Find where the given text appears and provide that cell's center as [X, Y] coordinate. 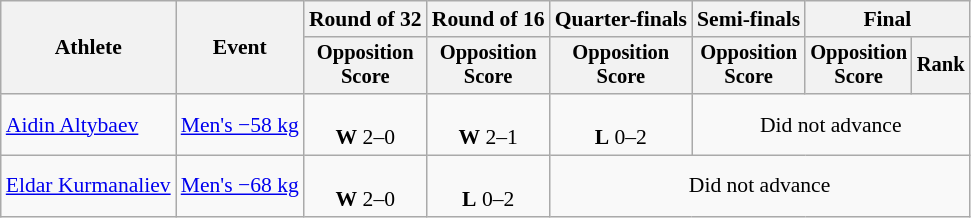
Rank [941, 66]
Men's −68 kg [240, 186]
Event [240, 48]
Round of 32 [366, 19]
Men's −58 kg [240, 124]
Athlete [88, 48]
Eldar Kurmanaliev [88, 186]
Semi-finals [748, 19]
Round of 16 [488, 19]
Quarter-finals [621, 19]
Aidin Altybaev [88, 124]
Final [887, 19]
W 2–1 [488, 124]
